Search for the cell housing the specified text and yield its [x, y] center coordinate. 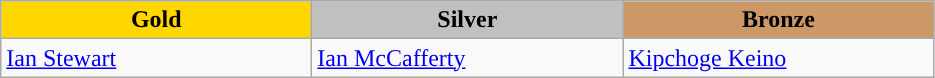
Bronze [778, 20]
Ian McCafferty [468, 58]
Silver [468, 20]
Kipchoge Keino [778, 58]
Gold [156, 20]
Ian Stewart [156, 58]
